Output the [x, y] coordinate of the center of the cell containing the given text.  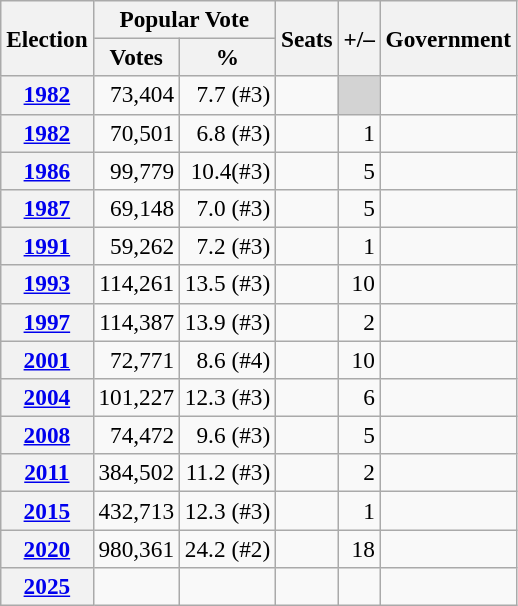
1997 [47, 322]
+/– [359, 38]
2008 [47, 435]
73,404 [136, 95]
384,502 [136, 473]
101,227 [136, 397]
74,472 [136, 435]
59,262 [136, 246]
7.2 (#3) [227, 246]
11.2 (#3) [227, 473]
Votes [136, 57]
10.4(#3) [227, 170]
114,261 [136, 284]
980,361 [136, 548]
2004 [47, 397]
1993 [47, 284]
% [227, 57]
Popular Vote [184, 19]
1987 [47, 208]
1986 [47, 170]
Government [448, 38]
114,387 [136, 322]
69,148 [136, 208]
13.5 (#3) [227, 284]
7.7 (#3) [227, 95]
99,779 [136, 170]
8.6 (#4) [227, 359]
Seats [308, 38]
2025 [47, 586]
2015 [47, 510]
13.9 (#3) [227, 322]
72,771 [136, 359]
70,501 [136, 133]
Election [47, 38]
2001 [47, 359]
24.2 (#2) [227, 548]
2011 [47, 473]
2020 [47, 548]
6 [359, 397]
9.6 (#3) [227, 435]
18 [359, 548]
432,713 [136, 510]
7.0 (#3) [227, 208]
6.8 (#3) [227, 133]
1991 [47, 246]
